Return [x, y] of the center of cell containing provided text 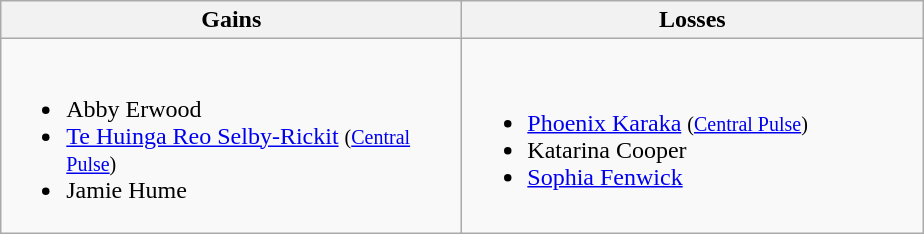
Losses [692, 20]
Phoenix Karaka (Central Pulse)Katarina CooperSophia Fenwick [692, 136]
Abby ErwoodTe Huinga Reo Selby-Rickit (Central Pulse)Jamie Hume [232, 136]
Gains [232, 20]
